Find where the given text appears and provide that cell's center as (X, Y) coordinate. 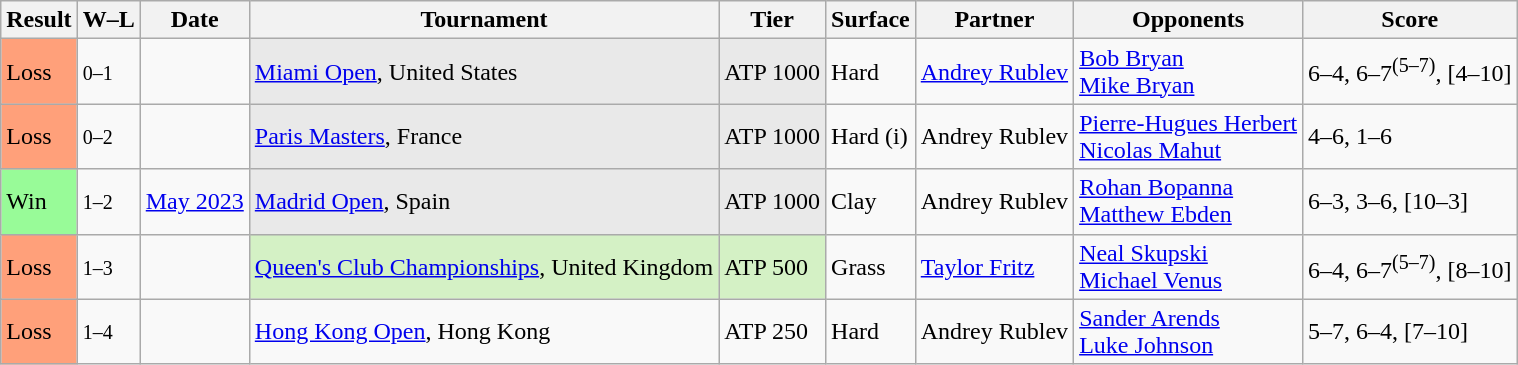
May 2023 (194, 202)
1–2 (108, 202)
1–3 (108, 266)
Result (39, 20)
Rohan Bopanna Matthew Ebden (1188, 202)
Surface (871, 20)
Paris Masters, France (484, 136)
6–3, 3–6, [10–3] (1410, 202)
Win (39, 202)
5–7, 6–4, [7–10] (1410, 332)
Opponents (1188, 20)
Grass (871, 266)
Score (1410, 20)
Miami Open, United States (484, 72)
Date (194, 20)
6–4, 6–7(5–7), [4–10] (1410, 72)
W–L (108, 20)
4–6, 1–6 (1410, 136)
Pierre-Hugues Herbert Nicolas Mahut (1188, 136)
Partner (994, 20)
0–1 (108, 72)
Sander Arends Luke Johnson (1188, 332)
ATP 250 (772, 332)
ATP 500 (772, 266)
Hong Kong Open, Hong Kong (484, 332)
0–2 (108, 136)
Clay (871, 202)
Tier (772, 20)
Madrid Open, Spain (484, 202)
Queen's Club Championships, United Kingdom (484, 266)
Neal Skupski Michael Venus (1188, 266)
1–4 (108, 332)
Tournament (484, 20)
Taylor Fritz (994, 266)
6–4, 6–7(5–7), [8–10] (1410, 266)
Hard (i) (871, 136)
Bob Bryan Mike Bryan (1188, 72)
